Determine the [x, y] coordinate at the center of the cell enclosing the given text.  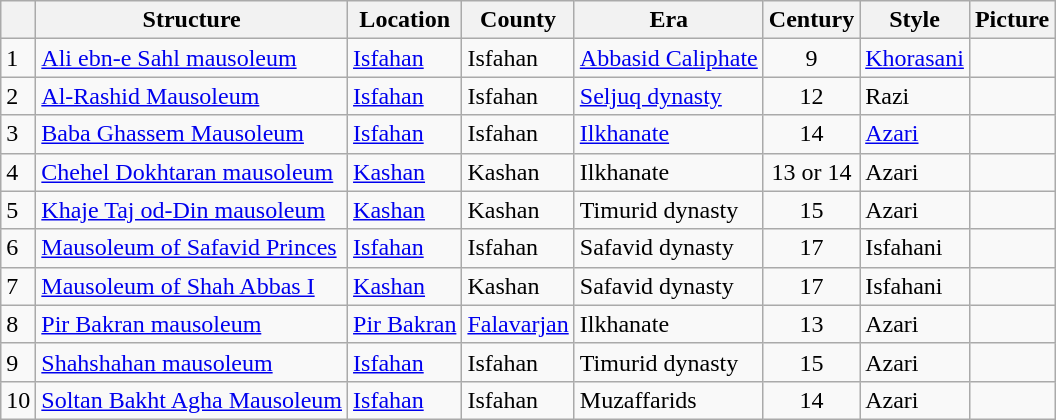
Location [405, 20]
4 [18, 172]
Muzaffarids [668, 400]
Century [811, 20]
Seljuq dynasty [668, 96]
County [518, 20]
Pir Bakran [405, 324]
8 [18, 324]
Chehel Dokhtaran mausoleum [192, 172]
12 [811, 96]
Mausoleum of Safavid Princes [192, 248]
5 [18, 210]
7 [18, 286]
3 [18, 134]
Era [668, 20]
Razi [915, 96]
Pir Bakran mausoleum [192, 324]
13 or 14 [811, 172]
Soltan Bakht Agha Mausoleum [192, 400]
Khaje Taj od-Din mausoleum [192, 210]
Mausoleum of Shah Abbas I [192, 286]
Al-Rashid Mausoleum [192, 96]
Khorasani [915, 58]
10 [18, 400]
1 [18, 58]
Structure [192, 20]
Ali ebn-e Sahl mausoleum [192, 58]
2 [18, 96]
Picture [1012, 20]
Falavarjan [518, 324]
Abbasid Caliphate [668, 58]
Shahshahan mausoleum [192, 362]
Style [915, 20]
13 [811, 324]
Baba Ghassem Mausoleum [192, 134]
6 [18, 248]
